Extract the [X, Y] coordinate from the center of the cell holding the provided text.  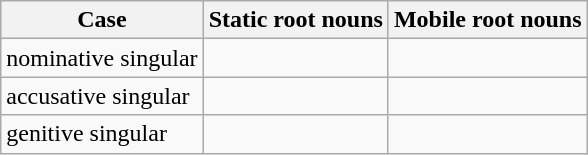
nominative singular [102, 58]
accusative singular [102, 96]
Static root nouns [296, 20]
Mobile root nouns [488, 20]
Case [102, 20]
genitive singular [102, 134]
